Locate the cell with the specified text and output its [x, y] center coordinate. 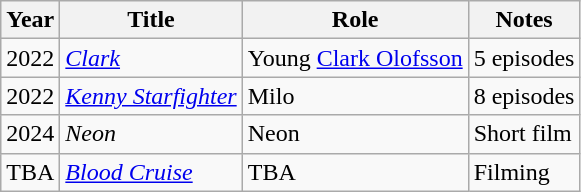
Kenny Starfighter [151, 96]
8 episodes [524, 96]
Notes [524, 20]
Young Clark Olofsson [355, 58]
2024 [30, 134]
Role [355, 20]
Blood Cruise [151, 172]
Title [151, 20]
Short film [524, 134]
5 episodes [524, 58]
Milo [355, 96]
Filming [524, 172]
Year [30, 20]
Clark [151, 58]
